From the cell containing the given text, extract its center point as (x, y) coordinate. 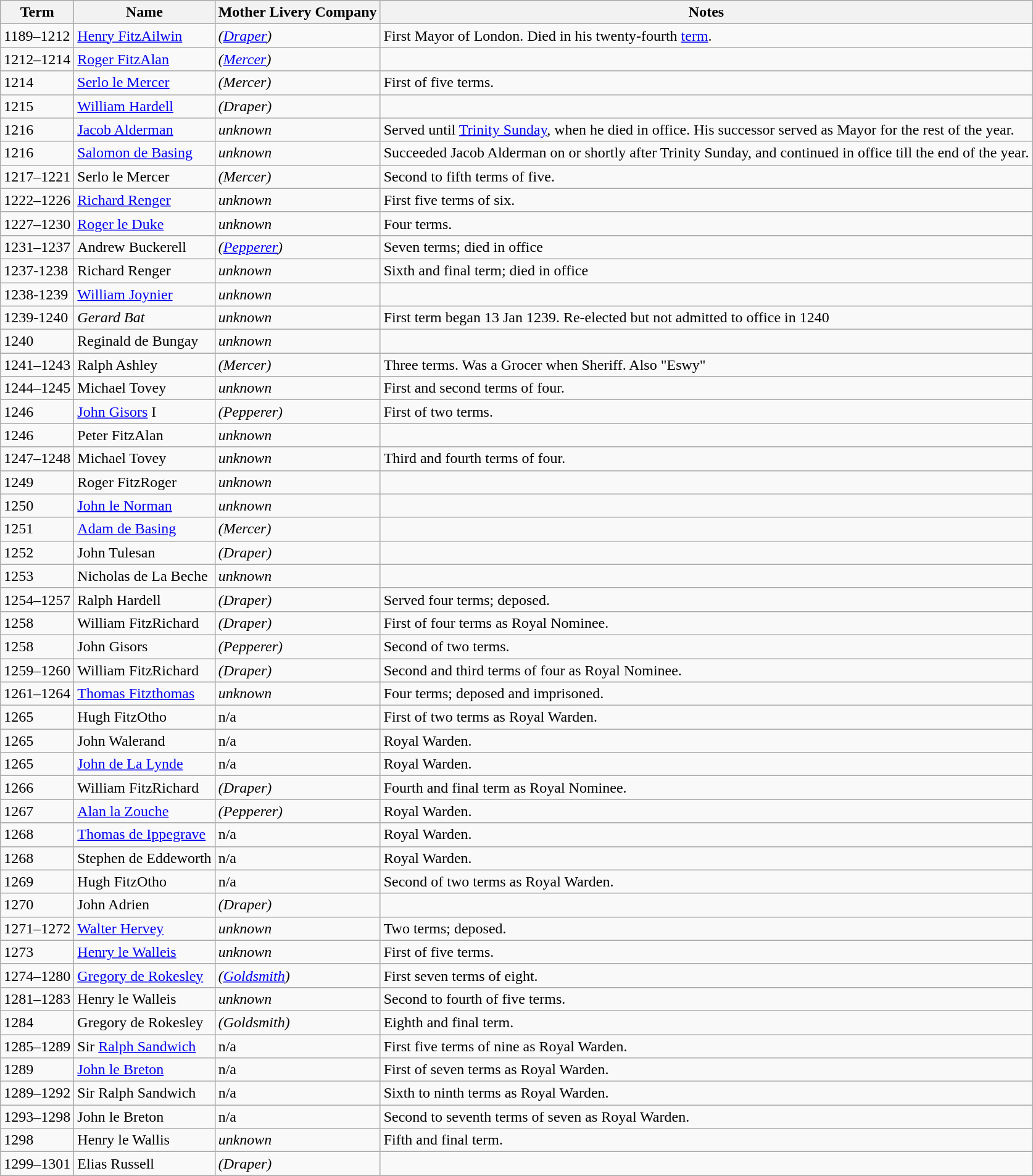
Peter FitzAlan (144, 435)
Third and fourth terms of four. (706, 459)
Name (144, 12)
First of two terms as Royal Warden. (706, 717)
First of seven terms as Royal Warden. (706, 1070)
Fourth and final term as Royal Nominee. (706, 788)
Thomas de Ippegrave (144, 835)
1251 (37, 529)
1253 (37, 576)
Term (37, 12)
John le Norman (144, 506)
Andrew Buckerell (144, 247)
Salomon de Basing (144, 153)
1289–1292 (37, 1093)
Second to fourth of five terms. (706, 999)
1273 (37, 952)
Henry FitzAilwin (144, 36)
1293–1298 (37, 1117)
Served until Trinity Sunday, when he died in office. His successor served as Mayor for the rest of the year. (706, 130)
Ralph Ashley (144, 365)
Reginald de Bungay (144, 341)
First of four terms as Royal Nominee. (706, 623)
Henry le Wallis (144, 1140)
1250 (37, 506)
1259–1260 (37, 670)
1240 (37, 341)
Gerard Bat (144, 318)
Four terms; deposed and imprisoned. (706, 694)
1241–1243 (37, 365)
John Tulesan (144, 553)
Second to fifth terms of five. (706, 177)
Thomas Fitzthomas (144, 694)
1269 (37, 882)
1231–1237 (37, 247)
Sixth and final term; died in office (706, 270)
1238-1239 (37, 294)
Sixth to ninth terms as Royal Warden. (706, 1093)
John de La Lynde (144, 764)
1227–1230 (37, 223)
First five terms of six. (706, 200)
1249 (37, 482)
First term began 13 Jan 1239. Re-elected but not admitted to office in 1240 (706, 318)
Three terms. Was a Grocer when Sheriff. Also "Eswy" (706, 365)
Notes (706, 12)
Roger FitzRoger (144, 482)
1267 (37, 811)
1298 (37, 1140)
William Hardell (144, 106)
1252 (37, 553)
Eighth and final term. (706, 1022)
1189–1212 (37, 36)
Nicholas de La Beche (144, 576)
1247–1248 (37, 459)
1289 (37, 1070)
First Mayor of London. Died in his twenty-fourth term. (706, 36)
1212–1214 (37, 59)
Walter Hervey (144, 928)
Second to seventh terms of seven as Royal Warden. (706, 1117)
1214 (37, 83)
1281–1283 (37, 999)
Succeeded Jacob Alderman on or shortly after Trinity Sunday, and continued in office till the end of the year. (706, 153)
Roger le Duke (144, 223)
Alan la Zouche (144, 811)
Two terms; deposed. (706, 928)
Elias Russell (144, 1164)
John Gisors (144, 646)
1244–1245 (37, 388)
Four terms. (706, 223)
Stephen de Eddeworth (144, 858)
1266 (37, 788)
1270 (37, 905)
Mother Livery Company (297, 12)
Seven terms; died in office (706, 247)
1237-1238 (37, 270)
Served four terms; deposed. (706, 599)
Second and third terms of four as Royal Nominee. (706, 670)
Second of two terms as Royal Warden. (706, 882)
Roger FitzAlan (144, 59)
1239-1240 (37, 318)
1274–1280 (37, 975)
1254–1257 (37, 599)
First of two terms. (706, 412)
John Walerand (144, 741)
Adam de Basing (144, 529)
John Adrien (144, 905)
1215 (37, 106)
1222–1226 (37, 200)
1299–1301 (37, 1164)
1261–1264 (37, 694)
First seven terms of eight. (706, 975)
1217–1221 (37, 177)
1284 (37, 1022)
First five terms of nine as Royal Warden. (706, 1046)
John Gisors I (144, 412)
Fifth and final term. (706, 1140)
William Joynier (144, 294)
Second of two terms. (706, 646)
1271–1272 (37, 928)
Ralph Hardell (144, 599)
First and second terms of four. (706, 388)
1285–1289 (37, 1046)
Jacob Alderman (144, 130)
